Scan for the cell matching the given text and deliver its (X, Y) coordinate at center. 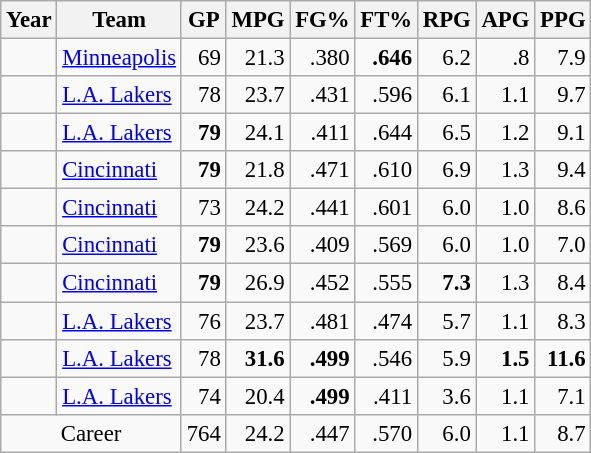
5.9 (446, 358)
Minneapolis (119, 58)
9.1 (563, 133)
FT% (386, 20)
23.6 (258, 245)
APG (506, 20)
8.3 (563, 321)
MPG (258, 20)
21.3 (258, 58)
.409 (322, 245)
Team (119, 20)
FG% (322, 20)
6.9 (446, 170)
74 (204, 396)
.441 (322, 208)
24.1 (258, 133)
.596 (386, 95)
.474 (386, 321)
.471 (322, 170)
7.1 (563, 396)
.569 (386, 245)
RPG (446, 20)
3.6 (446, 396)
20.4 (258, 396)
.610 (386, 170)
69 (204, 58)
8.6 (563, 208)
8.4 (563, 283)
.646 (386, 58)
Career (92, 433)
9.4 (563, 170)
1.2 (506, 133)
26.9 (258, 283)
.555 (386, 283)
.447 (322, 433)
.601 (386, 208)
6.1 (446, 95)
GP (204, 20)
.644 (386, 133)
7.9 (563, 58)
.8 (506, 58)
.380 (322, 58)
76 (204, 321)
21.8 (258, 170)
7.0 (563, 245)
8.7 (563, 433)
764 (204, 433)
11.6 (563, 358)
.431 (322, 95)
Year (29, 20)
7.3 (446, 283)
.481 (322, 321)
.546 (386, 358)
73 (204, 208)
.452 (322, 283)
1.5 (506, 358)
6.2 (446, 58)
9.7 (563, 95)
31.6 (258, 358)
.570 (386, 433)
PPG (563, 20)
6.5 (446, 133)
5.7 (446, 321)
